Extract the (X, Y) coordinate from the center of the cell holding the provided text.  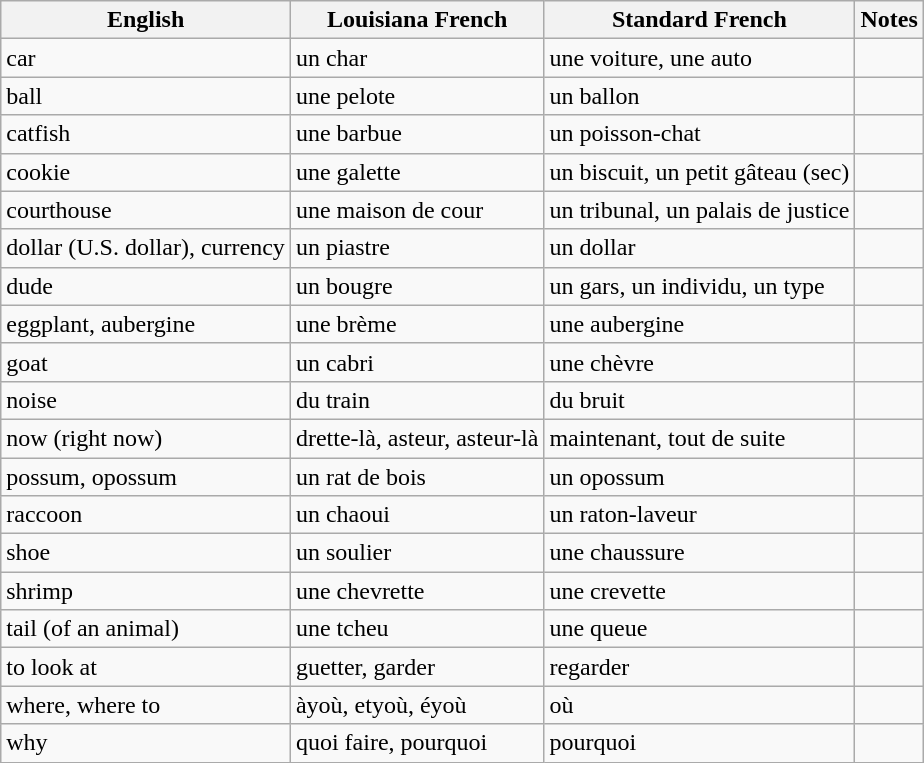
àyoù, etyoù, éyoù (417, 705)
une barbue (417, 134)
un tribunal, un palais de justice (700, 210)
Louisiana French (417, 20)
where, where to (146, 705)
noise (146, 400)
courthouse (146, 210)
une aubergine (700, 324)
shrimp (146, 591)
goat (146, 362)
ball (146, 96)
un poisson-chat (700, 134)
une maison de cour (417, 210)
un piastre (417, 248)
un char (417, 58)
shoe (146, 553)
regarder (700, 667)
une queue (700, 629)
du train (417, 400)
Notes (889, 20)
English (146, 20)
un ballon (700, 96)
un cabri (417, 362)
un dollar (700, 248)
une chèvre (700, 362)
un opossum (700, 477)
now (right now) (146, 438)
une brème (417, 324)
une crevette (700, 591)
pourquoi (700, 743)
un raton-laveur (700, 515)
où (700, 705)
catfish (146, 134)
eggplant, aubergine (146, 324)
maintenant, tout de suite (700, 438)
un bougre (417, 286)
une tcheu (417, 629)
une pelote (417, 96)
du bruit (700, 400)
cookie (146, 172)
Standard French (700, 20)
drette-là, asteur, asteur-là (417, 438)
une chevrette (417, 591)
une chaussure (700, 553)
dollar (U.S. dollar), currency (146, 248)
quoi faire, pourquoi (417, 743)
tail (of an animal) (146, 629)
un rat de bois (417, 477)
un gars, un individu, un type (700, 286)
to look at (146, 667)
raccoon (146, 515)
une voiture, une auto (700, 58)
why (146, 743)
une galette (417, 172)
guetter, garder (417, 667)
dude (146, 286)
possum, opossum (146, 477)
un biscuit, un petit gâteau (sec) (700, 172)
un soulier (417, 553)
car (146, 58)
un chaoui (417, 515)
